Extract the (x, y) coordinate from the center of the cell holding the provided text.  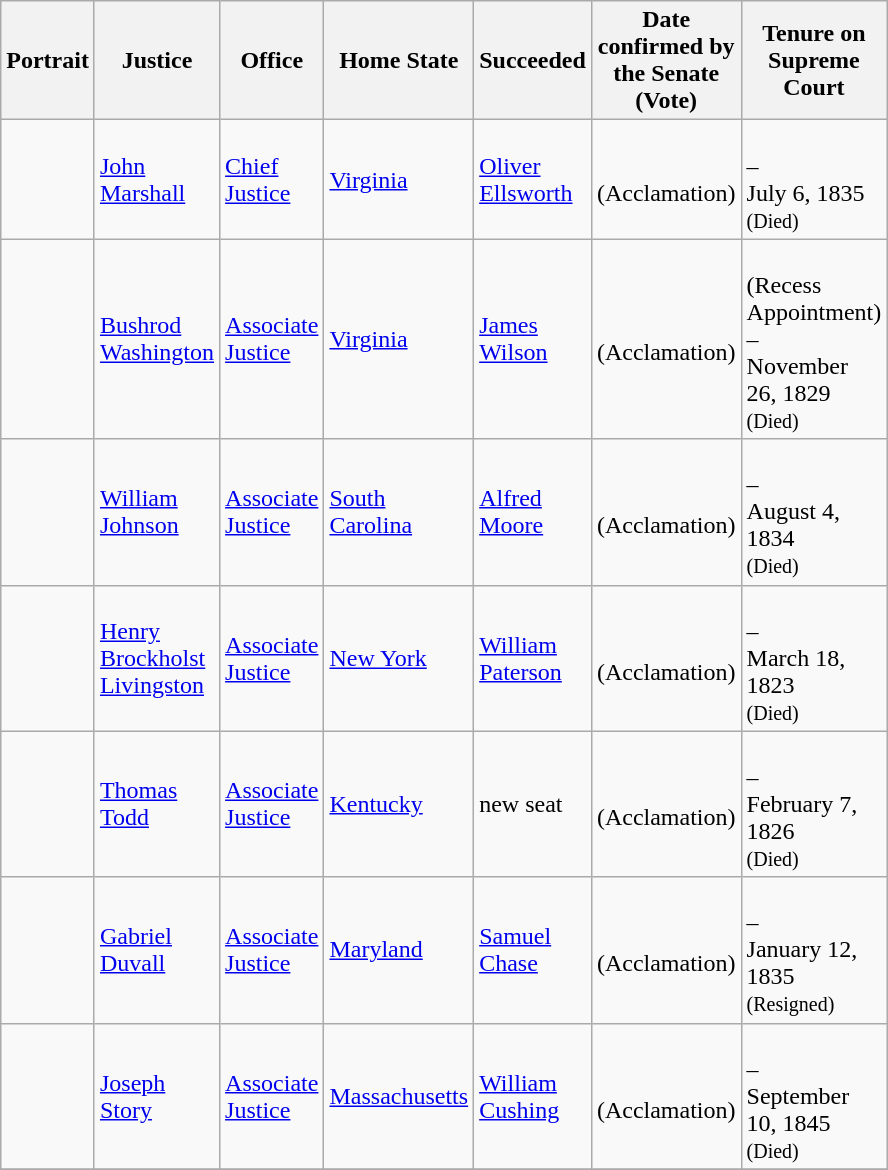
–July 6, 1835(Died) (814, 180)
South Carolina (399, 512)
–March 18, 1823(Died) (814, 658)
–January 12, 1835(Resigned) (814, 950)
Alfred Moore (533, 512)
Thomas Todd (156, 804)
John Marshall (156, 180)
Oliver Ellsworth (533, 180)
Date confirmed by the Senate(Vote) (666, 60)
(Recess Appointment)–November 26, 1829(Died) (814, 339)
Kentucky (399, 804)
Justice (156, 60)
William Paterson (533, 658)
William Cushing (533, 1096)
James Wilson (533, 339)
Gabriel Duvall (156, 950)
Tenure on Supreme Court (814, 60)
William Johnson (156, 512)
Office (272, 60)
Chief Justice (272, 180)
Massachusetts (399, 1096)
Samuel Chase (533, 950)
Henry Brockholst Livingston (156, 658)
–September 10, 1845(Died) (814, 1096)
Bushrod Washington (156, 339)
new seat (533, 804)
Portrait (48, 60)
New York (399, 658)
Succeeded (533, 60)
Home State (399, 60)
Joseph Story (156, 1096)
–August 4, 1834(Died) (814, 512)
Maryland (399, 950)
–February 7, 1826(Died) (814, 804)
